Detect which cell encompasses the target text, then output its (X, Y) center coordinate. 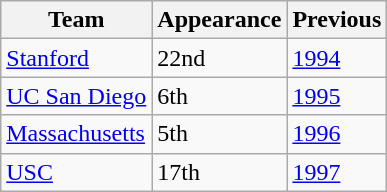
USC (76, 172)
22nd (220, 58)
Previous (337, 20)
1995 (337, 96)
Massachusetts (76, 134)
6th (220, 96)
1997 (337, 172)
Appearance (220, 20)
1994 (337, 58)
5th (220, 134)
UC San Diego (76, 96)
Team (76, 20)
Stanford (76, 58)
17th (220, 172)
1996 (337, 134)
